Identify which cell holds the provided text, then report its (X, Y) central coordinate. 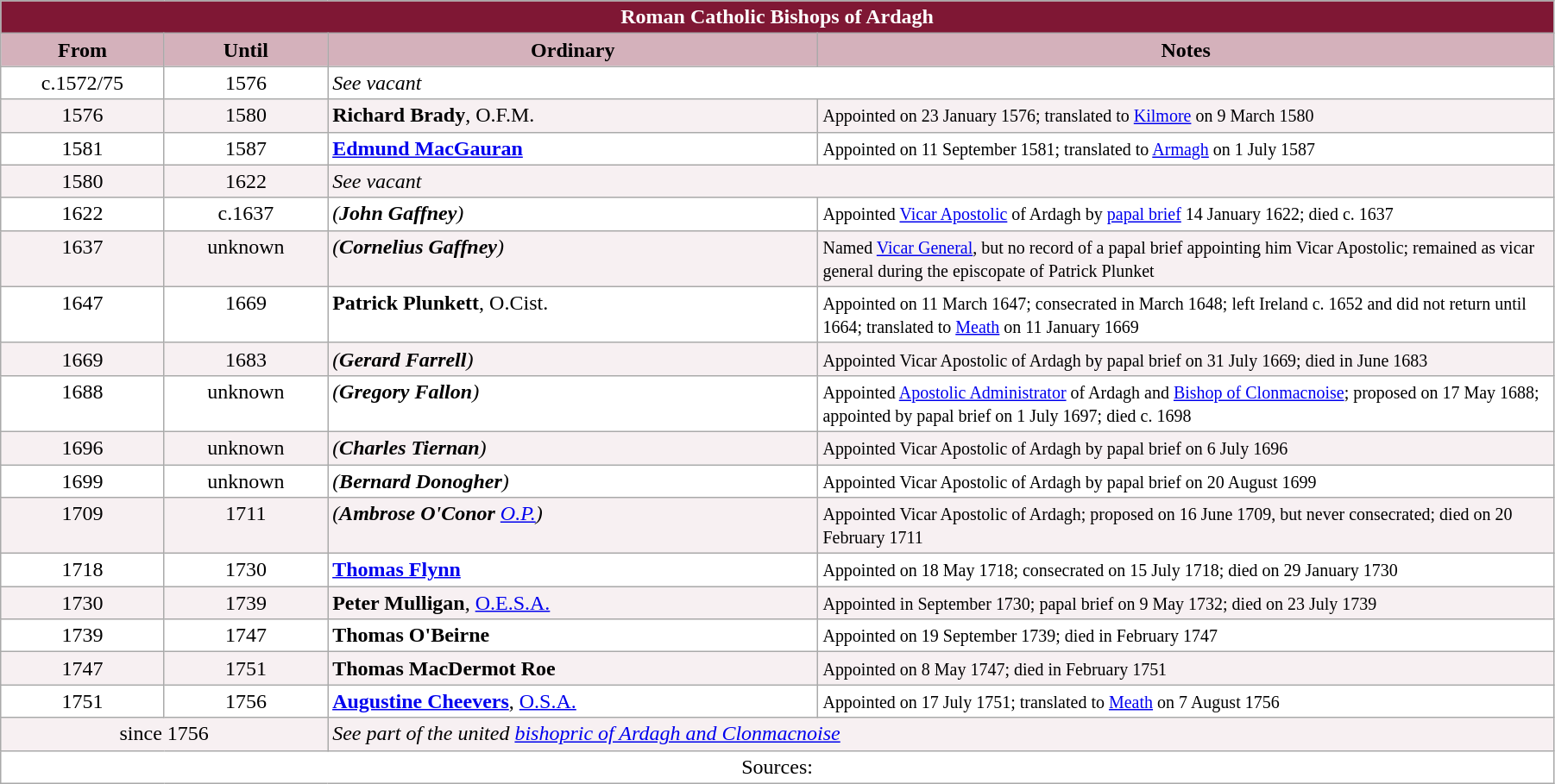
1581 (83, 148)
since 1756 (164, 734)
Thomas MacDermot Roe (573, 668)
(John Gaffney) (573, 214)
Peter Mulligan, O.E.S.A. (573, 603)
Edmund MacGauran (573, 148)
1683 (245, 359)
(Cornelius Gaffney) (573, 259)
Appointed on 23 January 1576; translated to Kilmore on 9 March 1580 (1186, 116)
(Charles Tiernan) (573, 448)
c.1572/75 (83, 83)
Appointed on 11 March 1647; consecrated in March 1648; left Ireland c. 1652 and did not return until 1664; translated to Meath on 11 January 1669 (1186, 314)
1711 (245, 526)
Appointed on 18 May 1718; consecrated on 15 July 1718; died on 29 January 1730 (1186, 570)
Appointed on 17 July 1751; translated to Meath on 7 August 1756 (1186, 701)
Ordinary (573, 50)
c.1637 (245, 214)
(Ambrose O'Conor O.P.) (573, 526)
1647 (83, 314)
Notes (1186, 50)
Appointed on 8 May 1747; died in February 1751 (1186, 668)
Sources: (777, 767)
1699 (83, 480)
Appointed Vicar Apostolic of Ardagh by papal brief on 6 July 1696 (1186, 448)
Appointed on 11 September 1581; translated to Armagh on 1 July 1587 (1186, 148)
Appointed Vicar Apostolic of Ardagh by papal brief on 31 July 1669; died in June 1683 (1186, 359)
Appointed on 19 September 1739; died in February 1747 (1186, 636)
Appointed Vicar Apostolic of Ardagh; proposed on 16 June 1709, but never consecrated; died on 20 February 1711 (1186, 526)
See part of the united bishopric of Ardagh and Clonmacnoise (941, 734)
Until (245, 50)
Thomas Flynn (573, 570)
From (83, 50)
Richard Brady, O.F.M. (573, 116)
Roman Catholic Bishops of Ardagh (777, 17)
1637 (83, 259)
Appointed Vicar Apostolic of Ardagh by papal brief on 20 August 1699 (1186, 480)
1709 (83, 526)
Appointed Vicar Apostolic of Ardagh by papal brief 14 January 1622; died c. 1637 (1186, 214)
1718 (83, 570)
Patrick Plunkett, O.Cist. (573, 314)
(Gregory Fallon) (573, 404)
1696 (83, 448)
(Bernard Donogher) (573, 480)
Thomas O'Beirne (573, 636)
Augustine Cheevers, O.S.A. (573, 701)
1756 (245, 701)
1587 (245, 148)
(Gerard Farrell) (573, 359)
1688 (83, 404)
Appointed in September 1730; papal brief on 9 May 1732; died on 23 July 1739 (1186, 603)
